For the text-containing cell, return its midpoint in (X, Y) coordinate format. 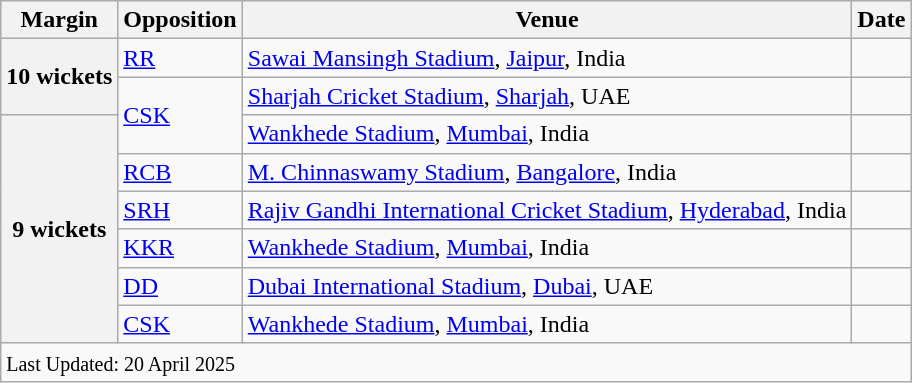
Dubai International Stadium, Dubai, UAE (547, 286)
SRH (180, 210)
Rajiv Gandhi International Cricket Stadium, Hyderabad, India (547, 210)
Sawai Mansingh Stadium, Jaipur, India (547, 58)
RR (180, 58)
Sharjah Cricket Stadium, Sharjah, UAE (547, 96)
Margin (60, 20)
Venue (547, 20)
Last Updated: 20 April 2025 (456, 362)
9 wickets (60, 229)
KKR (180, 248)
Opposition (180, 20)
10 wickets (60, 77)
DD (180, 286)
M. Chinnaswamy Stadium, Bangalore, India (547, 172)
Date (882, 20)
RCB (180, 172)
